For the text-containing cell, return its midpoint in (X, Y) coordinate format. 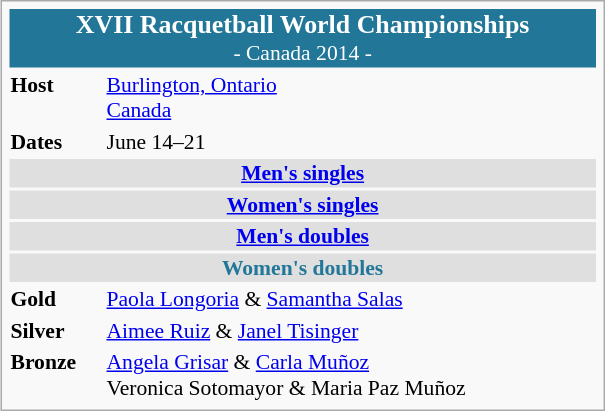
Aimee Ruiz & Janel Tisinger (350, 330)
Host (56, 97)
Silver (56, 330)
Burlington, Ontario Canada (350, 97)
Women's singles (302, 204)
Dates (56, 141)
Women's doubles (302, 267)
Men's doubles (302, 236)
Men's singles (302, 173)
XVII Racquetball World Championships- Canada 2014 - (302, 38)
June 14–21 (350, 141)
Gold (56, 299)
Paola Longoria & Samantha Salas (350, 299)
Angela Grisar & Carla Muñoz Veronica Sotomayor & Maria Paz Muñoz (350, 375)
Bronze (56, 375)
